Find where the given text appears and provide that cell's center as (X, Y) coordinate. 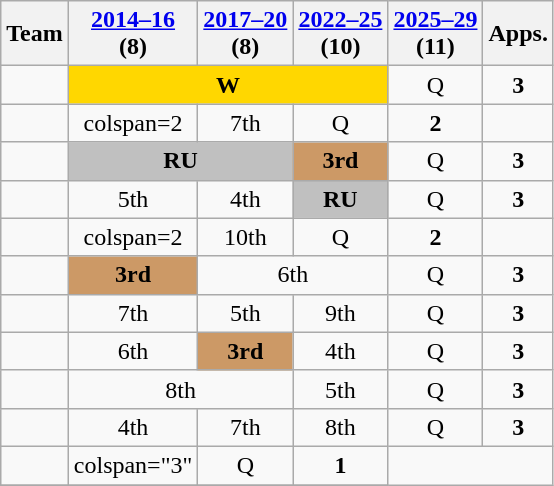
colspan="3" (133, 465)
1 (340, 465)
9th (340, 313)
Apps. (518, 34)
2014–16(8) (133, 34)
2017–20(8) (246, 34)
Team (35, 34)
2022–25(10) (340, 34)
2025–29(11) (436, 34)
10th (246, 237)
W (228, 85)
